Extract the (x, y) coordinate from the center of the cell holding the provided text.  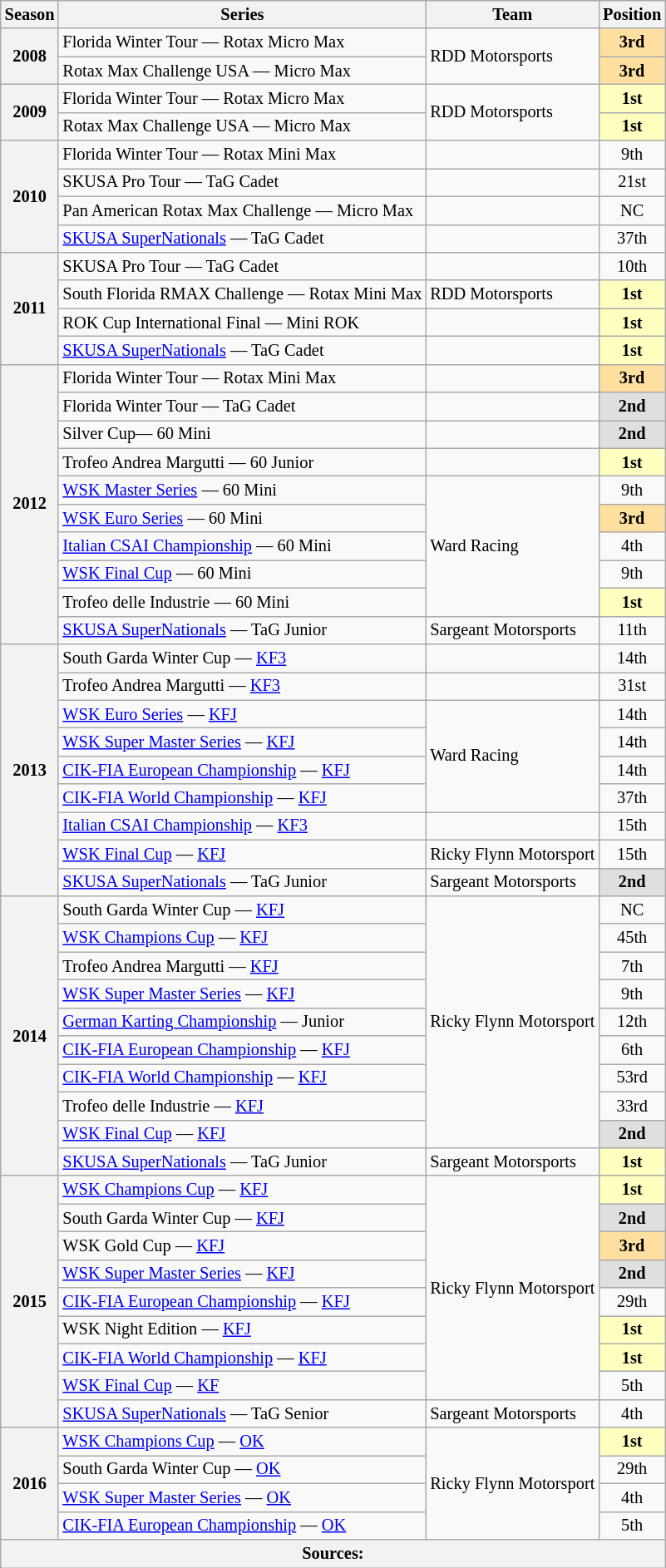
6th (632, 1050)
2008 (30, 57)
Sources: (333, 1553)
CIK-FIA European Championship — OK (242, 1526)
Italian CSAI Championship — KF3 (242, 826)
2014 (30, 1036)
WSK Euro Series — KFJ (242, 714)
45th (632, 938)
33rd (632, 1106)
2015 (30, 1302)
Pan American Rotax Max Challenge — Micro Max (242, 210)
Series (242, 14)
7th (632, 966)
WSK Final Cup — 60 Mini (242, 574)
11th (632, 630)
Trofeo delle Industrie — KFJ (242, 1106)
12th (632, 1022)
Florida Winter Tour — TaG Cadet (242, 407)
53rd (632, 1077)
Silver Cup— 60 Mini (242, 434)
Trofeo Andrea Margutti — KF3 (242, 686)
German Karting Championship — Junior (242, 1022)
2012 (30, 504)
2009 (30, 111)
WSK Master Series — 60 Mini (242, 490)
Position (632, 14)
WSK Gold Cup — KFJ (242, 1245)
WSK Night Edition — KFJ (242, 1329)
2010 (30, 196)
31st (632, 686)
Italian CSAI Championship — 60 Mini (242, 546)
10th (632, 266)
Trofeo Andrea Margutti — KFJ (242, 966)
South Garda Winter Cup — OK (242, 1469)
Trofeo Andrea Margutti — 60 Junior (242, 462)
2013 (30, 770)
WSK Euro Series — 60 Mini (242, 518)
WSK Champions Cup — OK (242, 1442)
WSK Super Master Series — OK (242, 1497)
SKUSA SuperNationals — TaG Senior (242, 1413)
ROK Cup International Final — Mini ROK (242, 323)
21st (632, 182)
Trofeo delle Industrie — 60 Mini (242, 602)
2016 (30, 1483)
Team (512, 14)
South Garda Winter Cup — KF3 (242, 658)
WSK Final Cup — KF (242, 1386)
Season (30, 14)
2011 (30, 308)
South Florida RMAX Challenge — Rotax Mini Max (242, 294)
